Locate the cell with the specified text and output its (x, y) center coordinate. 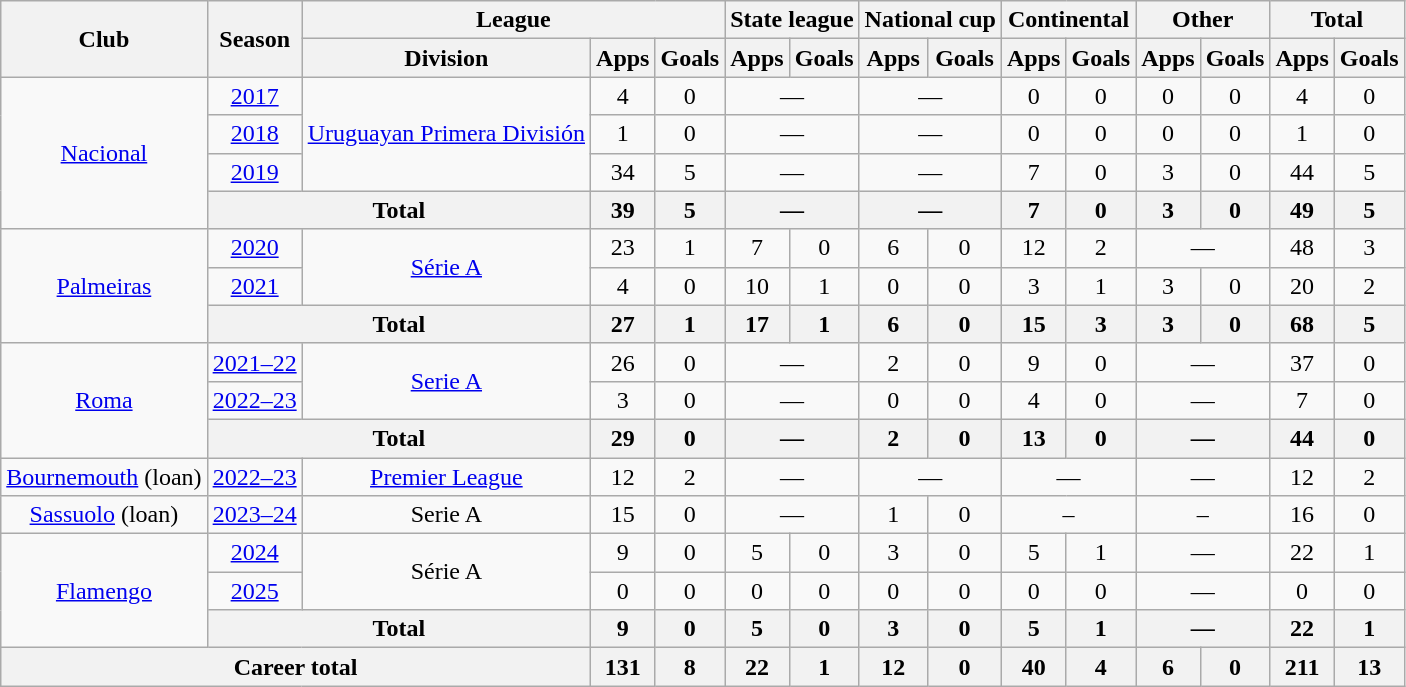
2019 (254, 172)
68 (1302, 324)
2021 (254, 286)
10 (757, 286)
20 (1302, 286)
211 (1302, 667)
131 (623, 667)
State league (792, 20)
2024 (254, 553)
2023–24 (254, 515)
23 (623, 248)
Flamengo (104, 591)
Club (104, 39)
49 (1302, 210)
2018 (254, 134)
37 (1302, 362)
2017 (254, 96)
8 (690, 667)
26 (623, 362)
Uruguayan Primera División (446, 134)
Palmeiras (104, 286)
Career total (296, 667)
2020 (254, 248)
Other (1203, 20)
Roma (104, 400)
Division (446, 58)
League (514, 20)
2025 (254, 591)
34 (623, 172)
39 (623, 210)
27 (623, 324)
Sassuolo (loan) (104, 515)
17 (757, 324)
Bournemouth (loan) (104, 477)
Premier League (446, 477)
Nacional (104, 153)
40 (1034, 667)
National cup (930, 20)
16 (1302, 515)
2021–22 (254, 362)
48 (1302, 248)
Continental (1069, 20)
29 (623, 438)
Season (254, 39)
